From the cell containing the given text, extract its center point as (x, y) coordinate. 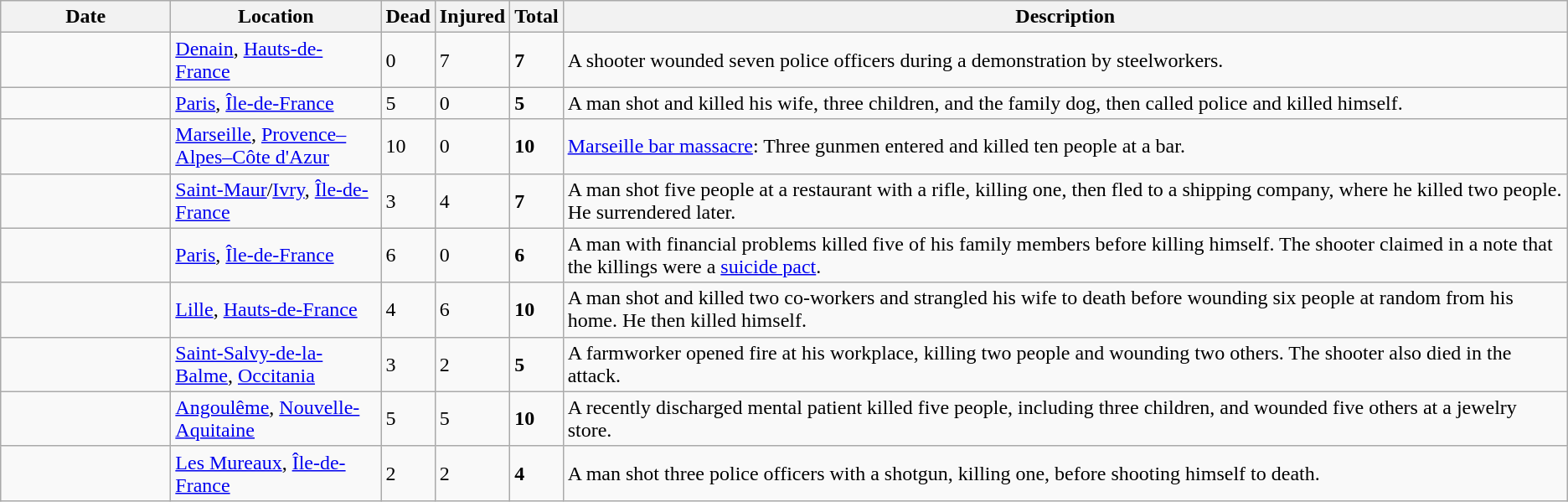
Total (537, 17)
A man shot three police officers with a shotgun, killing one, before shooting himself to death. (1065, 473)
Marseille, Provence–Alpes–Côte d'Azur (276, 146)
A man shot and killed two co-workers and strangled his wife to death before wounding six people at random from his home. He then killed himself. (1065, 310)
Description (1065, 17)
Les Mureaux, Île-de-France (276, 473)
A recently discharged mental patient killed five people, including three children, and wounded five others at a jewelry store. (1065, 419)
Dead (408, 17)
A farmworker opened fire at his workplace, killing two people and wounding two others. The shooter also died in the attack. (1065, 364)
Saint-Maur/Ivry, Île-de-France (276, 201)
Lille, Hauts-de-France (276, 310)
Denain, Hauts-de-France (276, 60)
A man shot five people at a restaurant with a rifle, killing one, then fled to a shipping company, where he killed two people. He surrendered later. (1065, 201)
Injured (472, 17)
Angoulême, Nouvelle-Aquitaine (276, 419)
Saint-Salvy-de-la-Balme, Occitania (276, 364)
Date (85, 17)
Marseille bar massacre: Three gunmen entered and killed ten people at a bar. (1065, 146)
A man shot and killed his wife, three children, and the family dog, then called police and killed himself. (1065, 103)
A shooter wounded seven police officers during a demonstration by steelworkers. (1065, 60)
Location (276, 17)
